Determine the [x, y] coordinate at the center of the cell enclosing the given text.  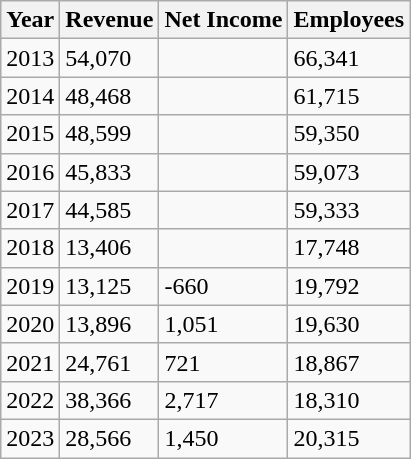
2016 [30, 172]
38,366 [110, 400]
19,630 [349, 324]
45,833 [110, 172]
13,406 [110, 248]
59,073 [349, 172]
Employees [349, 20]
18,867 [349, 362]
2022 [30, 400]
48,599 [110, 134]
2,717 [224, 400]
28,566 [110, 438]
48,468 [110, 96]
19,792 [349, 286]
66,341 [349, 58]
Revenue [110, 20]
2023 [30, 438]
2015 [30, 134]
13,896 [110, 324]
59,333 [349, 210]
44,585 [110, 210]
13,125 [110, 286]
24,761 [110, 362]
54,070 [110, 58]
2014 [30, 96]
2013 [30, 58]
Year [30, 20]
1,051 [224, 324]
2019 [30, 286]
1,450 [224, 438]
2021 [30, 362]
20,315 [349, 438]
2018 [30, 248]
18,310 [349, 400]
2020 [30, 324]
-660 [224, 286]
61,715 [349, 96]
721 [224, 362]
Net Income [224, 20]
2017 [30, 210]
59,350 [349, 134]
17,748 [349, 248]
